Detect which cell encompasses the target text, then output its [x, y] center coordinate. 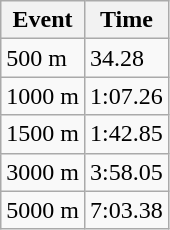
500 m [43, 58]
3000 m [43, 172]
1:07.26 [126, 96]
3:58.05 [126, 172]
34.28 [126, 58]
1500 m [43, 134]
1:42.85 [126, 134]
5000 m [43, 210]
1000 m [43, 96]
Event [43, 20]
Time [126, 20]
7:03.38 [126, 210]
